Pinpoint the cell where the given text exists, returning its (X, Y) midpoint coordinate. 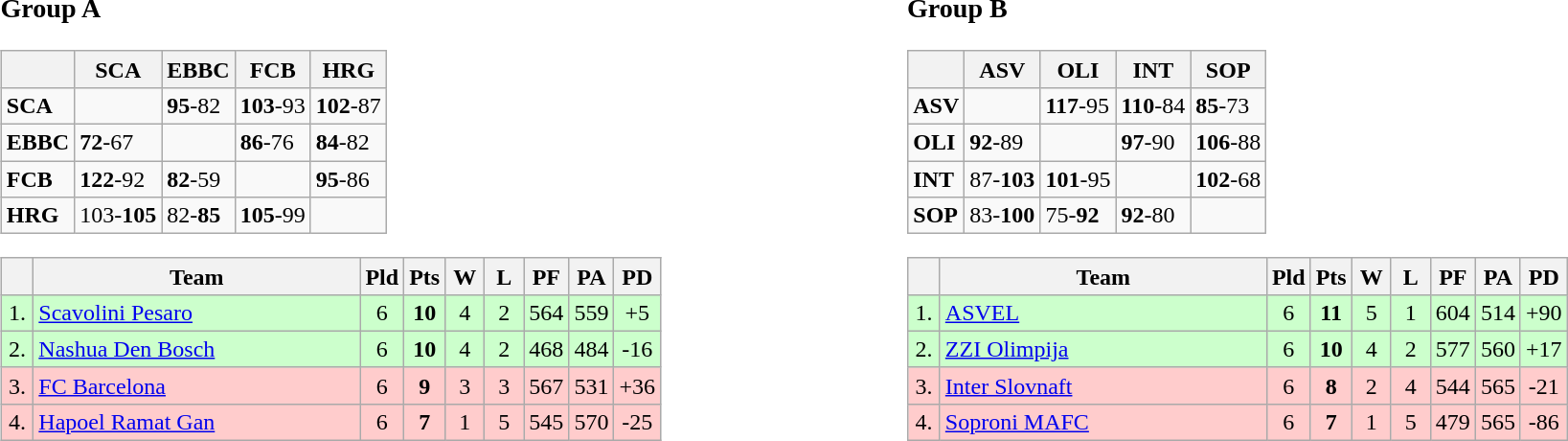
9 (425, 385)
103-105 (119, 216)
FC Barcelona (197, 385)
+36 (638, 385)
Scavolini Pesaro (197, 313)
-21 (1544, 385)
+90 (1544, 313)
514 (1498, 313)
564 (546, 313)
106-88 (1228, 143)
87-103 (1002, 179)
-86 (1544, 422)
84-82 (349, 143)
86-76 (272, 143)
545 (546, 422)
484 (592, 349)
-25 (638, 422)
570 (592, 422)
103-93 (272, 105)
+5 (638, 313)
92-80 (1153, 216)
92-89 (1002, 143)
82-85 (198, 216)
531 (592, 385)
95-82 (198, 105)
560 (1498, 349)
604 (1452, 313)
ASVEL (1103, 313)
468 (546, 349)
479 (1452, 422)
82-59 (198, 179)
559 (592, 313)
101-95 (1079, 179)
117-95 (1079, 105)
567 (546, 385)
Hapoel Ramat Gan (197, 422)
97-90 (1153, 143)
-16 (638, 349)
122-92 (119, 179)
Soproni MAFC (1103, 422)
ZZI Olimpija (1103, 349)
102-87 (349, 105)
Nashua Den Bosch (197, 349)
102-68 (1228, 179)
110-84 (1153, 105)
85-73 (1228, 105)
8 (1331, 385)
544 (1452, 385)
95-86 (349, 179)
Inter Slovnaft (1103, 385)
+17 (1544, 349)
105-99 (272, 216)
11 (1331, 313)
577 (1452, 349)
83-100 (1002, 216)
72-67 (119, 143)
75-92 (1079, 216)
